For the text-containing cell, return its midpoint in [X, Y] coordinate format. 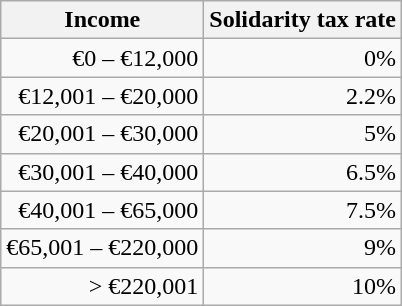
9% [303, 248]
5% [303, 134]
2.2% [303, 96]
6.5% [303, 172]
€20,001 – €30,000 [102, 134]
€65,001 – €220,000 [102, 248]
Income [102, 20]
€12,001 – €20,000 [102, 96]
7.5% [303, 210]
> €220,001 [102, 286]
€30,001 – €40,000 [102, 172]
€0 – €12,000 [102, 58]
Solidarity tax rate [303, 20]
€40,001 – €65,000 [102, 210]
0% [303, 58]
10% [303, 286]
